Scan for the cell matching the given text and deliver its [x, y] coordinate at center. 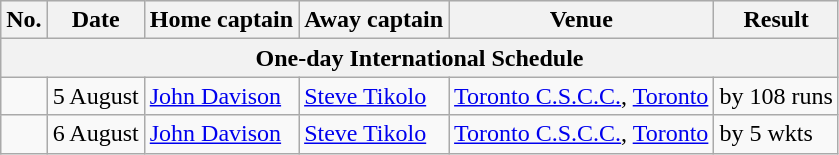
5 August [96, 96]
One-day International Schedule [420, 58]
Date [96, 20]
by 5 wkts [776, 134]
Venue [582, 20]
6 August [96, 134]
Away captain [374, 20]
No. [24, 20]
Result [776, 20]
by 108 runs [776, 96]
Home captain [221, 20]
